Output the [x, y] coordinate of the center of the cell containing the given text.  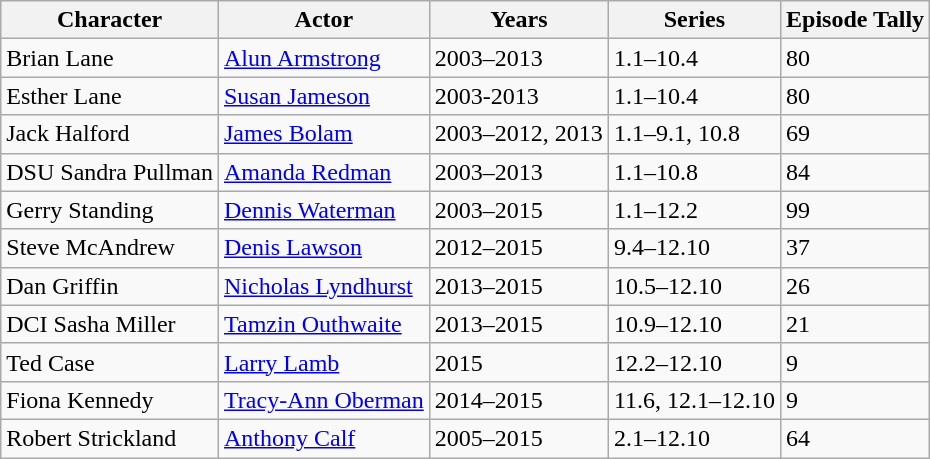
Susan Jameson [324, 96]
Tamzin Outhwaite [324, 324]
69 [856, 134]
2003-2013 [518, 96]
Denis Lawson [324, 248]
2.1–12.10 [694, 438]
12.2–12.10 [694, 362]
64 [856, 438]
2003–2015 [518, 210]
Amanda Redman [324, 172]
Dennis Waterman [324, 210]
2014–2015 [518, 400]
Years [518, 20]
1.1–12.2 [694, 210]
James Bolam [324, 134]
DCI Sasha Miller [110, 324]
2005–2015 [518, 438]
Episode Tally [856, 20]
Tracy-Ann Oberman [324, 400]
Esther Lane [110, 96]
Character [110, 20]
1.1–9.1, 10.8 [694, 134]
Fiona Kennedy [110, 400]
2012–2015 [518, 248]
2015 [518, 362]
Actor [324, 20]
Jack Halford [110, 134]
Dan Griffin [110, 286]
2003–2012, 2013 [518, 134]
11.6, 12.1–12.10 [694, 400]
Steve McAndrew [110, 248]
21 [856, 324]
Ted Case [110, 362]
10.9–12.10 [694, 324]
Alun Armstrong [324, 58]
1.1–10.8 [694, 172]
37 [856, 248]
Robert Strickland [110, 438]
26 [856, 286]
DSU Sandra Pullman [110, 172]
84 [856, 172]
Nicholas Lyndhurst [324, 286]
Larry Lamb [324, 362]
Brian Lane [110, 58]
9.4–12.10 [694, 248]
99 [856, 210]
Gerry Standing [110, 210]
Anthony Calf [324, 438]
10.5–12.10 [694, 286]
Series [694, 20]
